For the text-containing cell, return its midpoint in (x, y) coordinate format. 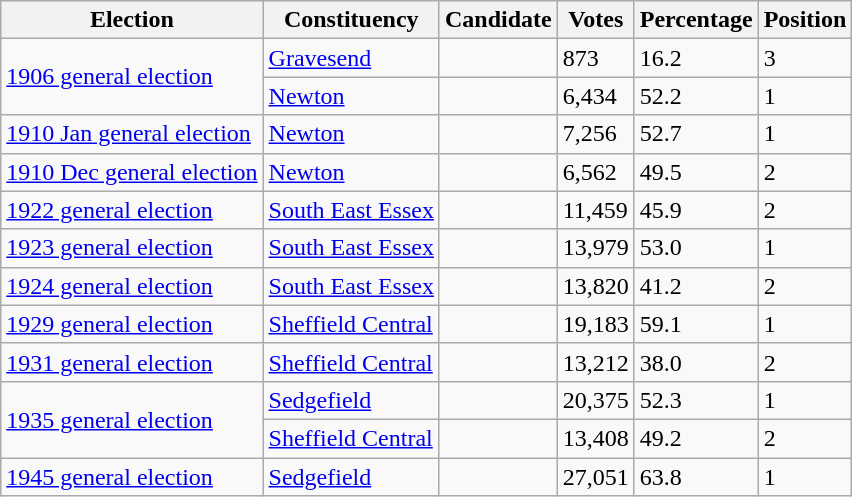
52.7 (696, 134)
59.1 (696, 324)
1923 general election (132, 248)
13,820 (596, 286)
Candidate (498, 20)
13,979 (596, 248)
41.2 (696, 286)
Position (805, 20)
52.2 (696, 96)
1924 general election (132, 286)
49.2 (696, 438)
Gravesend (351, 58)
6,562 (596, 172)
1922 general election (132, 210)
1910 Jan general election (132, 134)
1906 general election (132, 77)
1935 general election (132, 419)
53.0 (696, 248)
38.0 (696, 362)
19,183 (596, 324)
52.3 (696, 400)
3 (805, 58)
16.2 (696, 58)
11,459 (596, 210)
Constituency (351, 20)
1931 general election (132, 362)
13,408 (596, 438)
873 (596, 58)
13,212 (596, 362)
1929 general election (132, 324)
6,434 (596, 96)
Percentage (696, 20)
7,256 (596, 134)
49.5 (696, 172)
1910 Dec general election (132, 172)
1945 general election (132, 477)
45.9 (696, 210)
Election (132, 20)
Votes (596, 20)
27,051 (596, 477)
63.8 (696, 477)
20,375 (596, 400)
